Pinpoint the cell where the given text exists, returning its (x, y) midpoint coordinate. 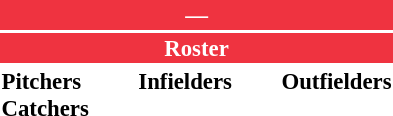
Roster (196, 48)
— (196, 15)
